Return the (x, y) coordinate for the center point of the cell that contains the specified text.  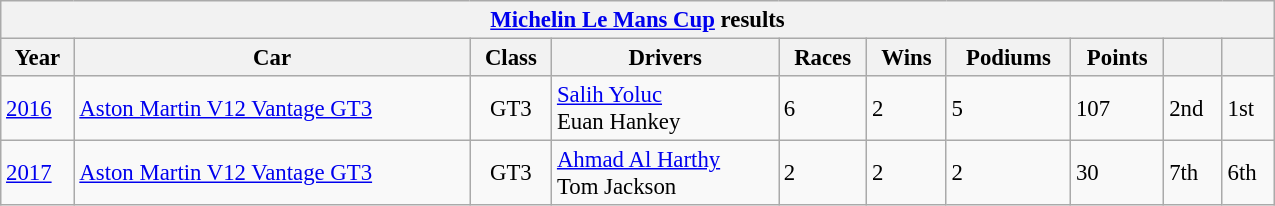
Races (823, 58)
Car (272, 58)
Points (1118, 58)
Salih Yoluc Euan Hankey (666, 108)
Year (38, 58)
1st (1248, 108)
2016 (38, 108)
Ahmad Al Harthy Tom Jackson (666, 174)
2017 (38, 174)
Class (511, 58)
Podiums (1008, 58)
6th (1248, 174)
Drivers (666, 58)
5 (1008, 108)
Wins (906, 58)
30 (1118, 174)
7th (1193, 174)
107 (1118, 108)
2nd (1193, 108)
6 (823, 108)
Michelin Le Mans Cup results (638, 20)
